Output the [X, Y] coordinate of the center of the cell containing the given text.  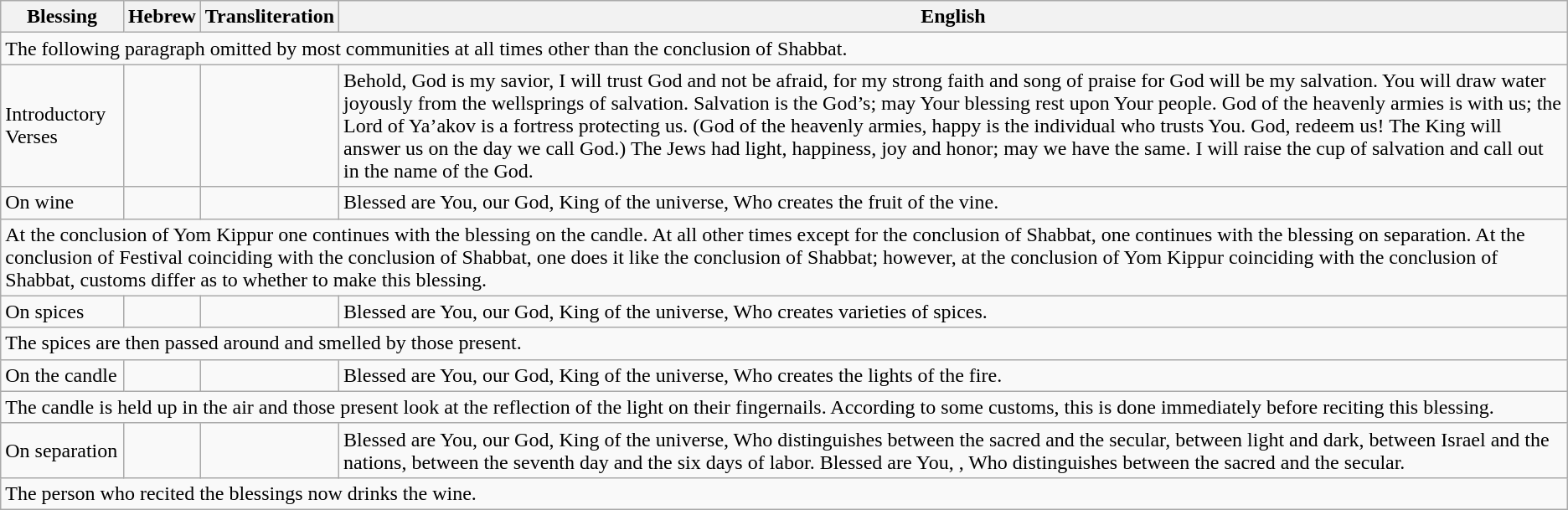
On the candle [62, 375]
The following paragraph omitted by most communities at all times other than the conclusion of Shabbat. [784, 49]
Blessed are You, our God, King of the universe, Who creates the fruit of the vine. [953, 203]
On separation [62, 451]
English [953, 17]
On spices [62, 312]
Transliteration [270, 17]
Blessed are You, our God, King of the universe, Who creates varieties of spices. [953, 312]
Introductory Verses [62, 126]
On wine [62, 203]
Blessed are You, our God, King of the universe, Who creates the lights of the fire. [953, 375]
Hebrew [162, 17]
The person who recited the blessings now drinks the wine. [784, 493]
The spices are then passed around and smelled by those present. [784, 343]
Blessing [62, 17]
